Detect which cell encompasses the target text, then output its (x, y) center coordinate. 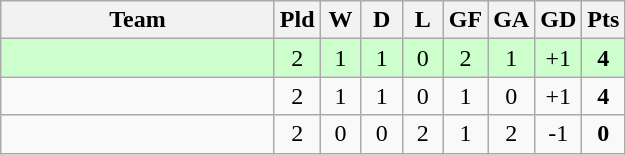
Pld (297, 20)
GD (558, 20)
Team (138, 20)
L (422, 20)
GA (512, 20)
W (340, 20)
GF (465, 20)
-1 (558, 134)
Pts (604, 20)
D (382, 20)
